Return the [x, y] coordinate for the center point of the cell that contains the specified text.  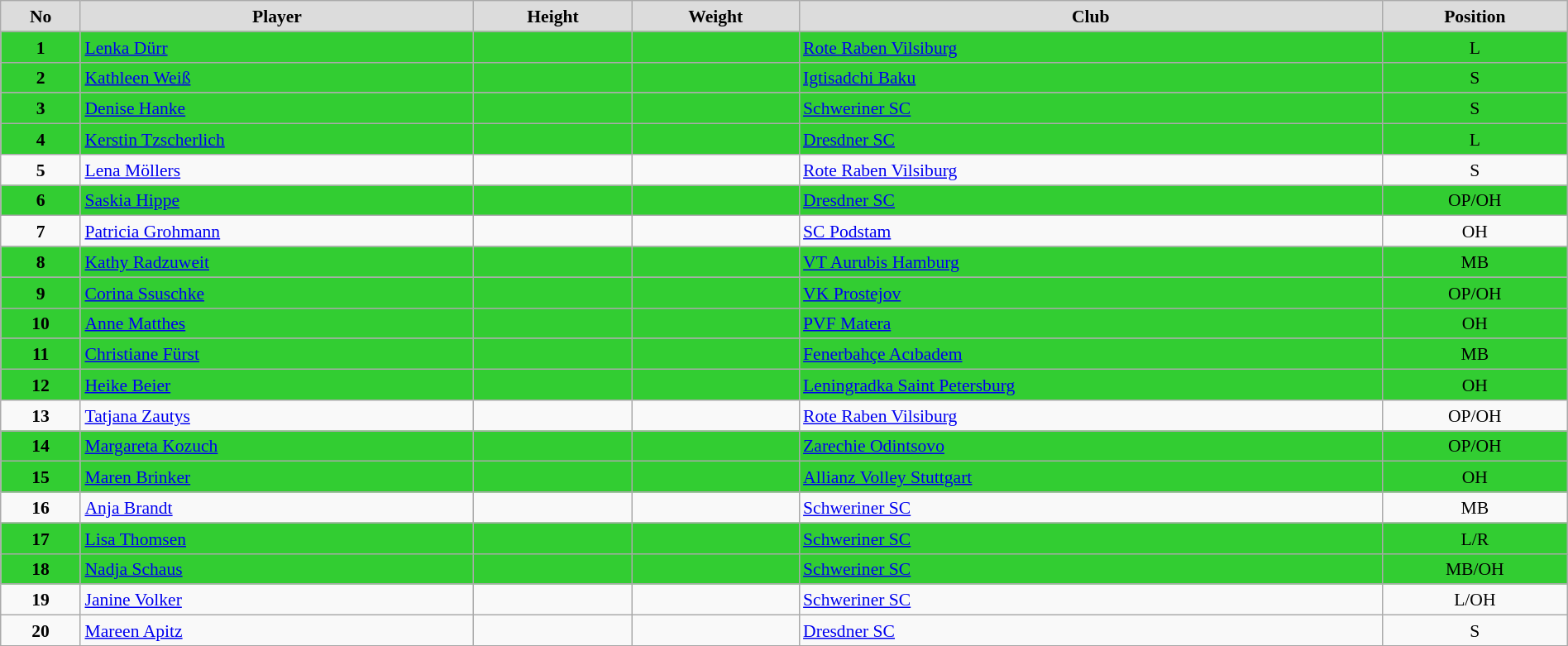
1 [41, 46]
12 [41, 384]
10 [41, 323]
Club [1090, 17]
L/OH [1475, 599]
No [41, 17]
3 [41, 108]
Weight [716, 17]
Anne Matthes [276, 323]
Kathleen Weiß [276, 78]
VT Aurubis Hamburg [1090, 261]
Leningradka Saint Petersburg [1090, 384]
Kerstin Tzscherlich [276, 139]
Janine Volker [276, 599]
15 [41, 476]
7 [41, 232]
5 [41, 169]
Christiane Fürst [276, 354]
Allianz Volley Stuttgart [1090, 476]
Anja Brandt [276, 508]
8 [41, 261]
Denise Hanke [276, 108]
Player [276, 17]
6 [41, 200]
18 [41, 569]
Nadja Schaus [276, 569]
Corina Ssuschke [276, 293]
Lena Möllers [276, 169]
Height [553, 17]
Lisa Thomsen [276, 538]
9 [41, 293]
L/R [1475, 538]
14 [41, 445]
Margareta Kozuch [276, 445]
Position [1475, 17]
VK Prostejov [1090, 293]
Tatjana Zautys [276, 415]
Mareen Apitz [276, 630]
Patricia Grohmann [276, 232]
Maren Brinker [276, 476]
19 [41, 599]
Fenerbahçe Acıbadem [1090, 354]
Igtisadchi Baku [1090, 78]
Zarechie Odintsovo [1090, 445]
13 [41, 415]
MB/OH [1475, 569]
17 [41, 538]
20 [41, 630]
Heike Beier [276, 384]
SC Podstam [1090, 232]
16 [41, 508]
PVF Matera [1090, 323]
11 [41, 354]
4 [41, 139]
Kathy Radzuweit [276, 261]
Lenka Dürr [276, 46]
2 [41, 78]
Saskia Hippe [276, 200]
